For the text-containing cell, return its midpoint in [x, y] coordinate format. 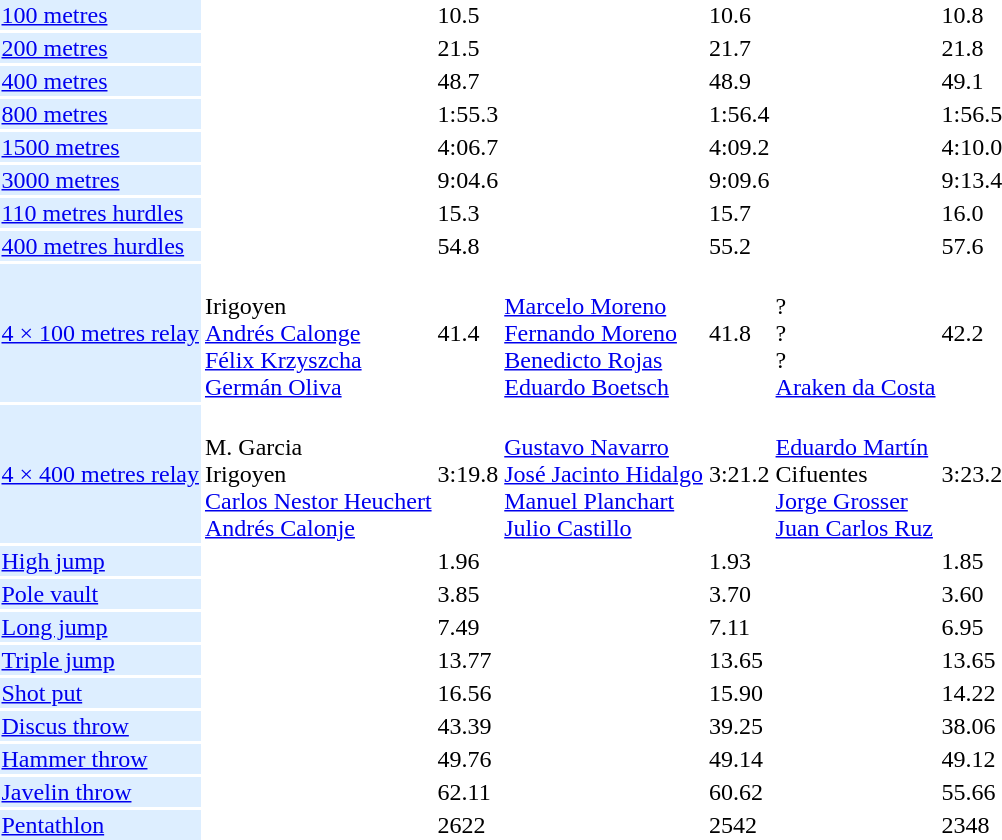
60.62 [739, 792]
3.85 [468, 594]
4:09.2 [739, 147]
Marcelo MorenoFernando MorenoBenedicto RojasEduardo Boetsch [604, 333]
1:56.4 [739, 114]
200 metres [100, 48]
3:21.2 [739, 474]
49.14 [739, 759]
High jump [100, 561]
1:55.3 [468, 114]
4 × 100 metres relay [100, 333]
49.76 [468, 759]
110 metres hurdles [100, 213]
400 metres hurdles [100, 246]
41.4 [468, 333]
9:09.6 [739, 180]
4:06.7 [468, 147]
3:19.8 [468, 474]
10.6 [739, 15]
IrigoyenAndrés CalongeFélix KrzyszchaGermán Oliva [318, 333]
15.3 [468, 213]
3000 metres [100, 180]
800 metres [100, 114]
1.93 [739, 561]
100 metres [100, 15]
43.39 [468, 726]
400 metres [100, 81]
15.7 [739, 213]
Triple jump [100, 660]
9:04.6 [468, 180]
54.8 [468, 246]
21.7 [739, 48]
Discus throw [100, 726]
1.96 [468, 561]
Pole vault [100, 594]
Shot put [100, 693]
62.11 [468, 792]
2542 [739, 825]
Hammer throw [100, 759]
Eduardo MartínCifuentesJorge GrosserJuan Carlos Ruz [856, 474]
2622 [468, 825]
55.2 [739, 246]
Pentathlon [100, 825]
10.5 [468, 15]
3.70 [739, 594]
1500 metres [100, 147]
Long jump [100, 627]
4 × 400 metres relay [100, 474]
21.5 [468, 48]
7.49 [468, 627]
7.11 [739, 627]
16.56 [468, 693]
39.25 [739, 726]
48.9 [739, 81]
41.8 [739, 333]
13.77 [468, 660]
13.65 [739, 660]
Javelin throw [100, 792]
M. GarciaIrigoyenCarlos Nestor HeuchertAndrés Calonje [318, 474]
48.7 [468, 81]
15.90 [739, 693]
???Araken da Costa [856, 333]
Gustavo NavarroJosé Jacinto HidalgoManuel PlanchartJulio Castillo [604, 474]
